Identify which cell holds the provided text, then report its (X, Y) central coordinate. 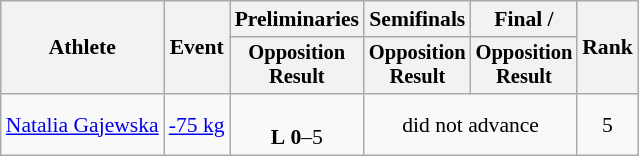
Final / (524, 19)
-75 kg (197, 124)
Preliminaries (297, 19)
did not advance (470, 124)
Semifinals (418, 19)
Natalia Gajewska (82, 124)
5 (608, 124)
L 0–5 (297, 124)
Athlete (82, 48)
Rank (608, 48)
Event (197, 48)
